Return [X, Y] of the center of cell containing provided text 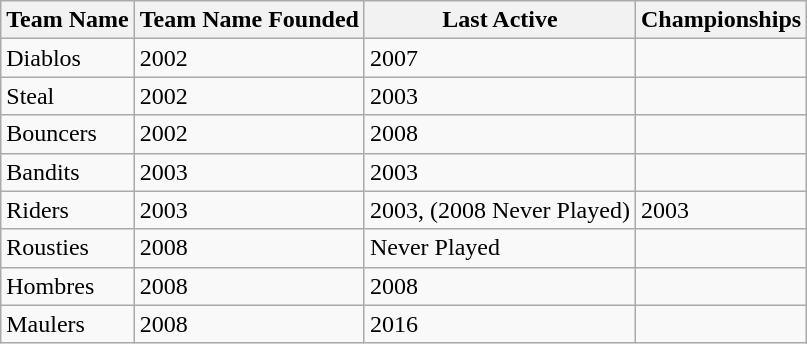
2003, (2008 Never Played) [500, 210]
Bandits [68, 172]
Last Active [500, 20]
Riders [68, 210]
Diablos [68, 58]
Team Name [68, 20]
Steal [68, 96]
Hombres [68, 286]
Team Name Founded [249, 20]
Never Played [500, 248]
Rousties [68, 248]
2016 [500, 324]
Maulers [68, 324]
Championships [720, 20]
Bouncers [68, 134]
2007 [500, 58]
